Provide the [x, y] coordinate of the cell's center where the given text is located.  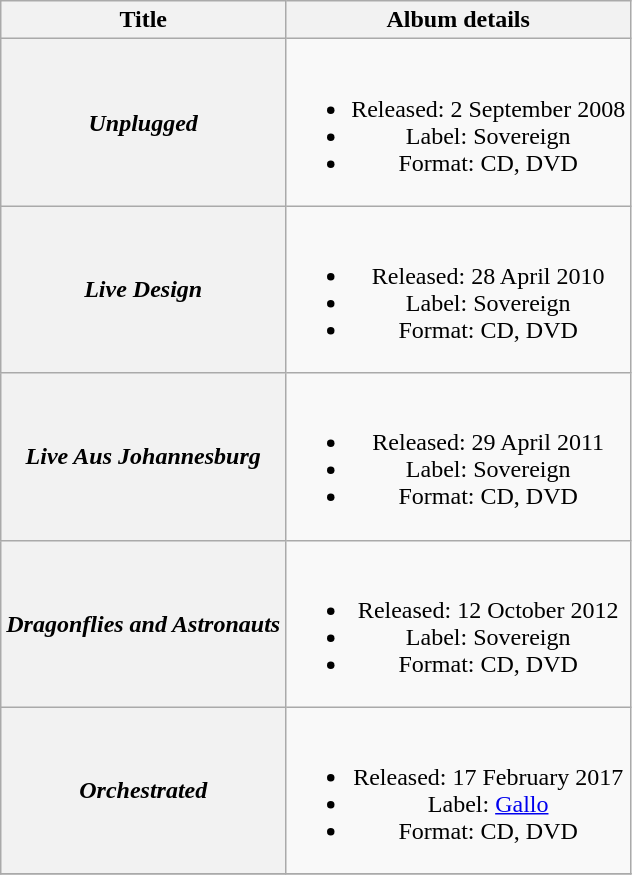
Live Aus Johannesburg [144, 456]
Unplugged [144, 122]
Live Design [144, 290]
Album details [458, 20]
Released: 29 April 2011Label: SovereignFormat: CD, DVD [458, 456]
Released: 28 April 2010Label: SovereignFormat: CD, DVD [458, 290]
Released: 17 February 2017Label: GalloFormat: CD, DVD [458, 790]
Released: 12 October 2012Label: SovereignFormat: CD, DVD [458, 624]
Title [144, 20]
Released: 2 September 2008Label: SovereignFormat: CD, DVD [458, 122]
Dragonflies and Astronauts [144, 624]
Orchestrated [144, 790]
